Pinpoint the cell where the given text exists, returning its (X, Y) midpoint coordinate. 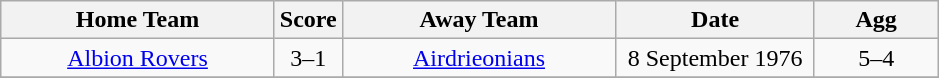
5–4 (876, 58)
Agg (876, 20)
Airdrieonians (479, 58)
Away Team (479, 20)
Score (308, 20)
Home Team (138, 20)
Date (716, 20)
8 September 1976 (716, 58)
3–1 (308, 58)
Albion Rovers (138, 58)
